Return (x, y) of the center of cell containing provided text 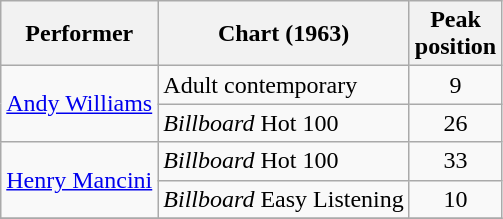
Billboard Easy Listening (284, 199)
10 (455, 199)
9 (455, 85)
Chart (1963) (284, 34)
Peakposition (455, 34)
33 (455, 161)
26 (455, 123)
Performer (80, 34)
Adult contemporary (284, 85)
Andy Williams (80, 104)
Henry Mancini (80, 180)
